Pinpoint the cell where the given text exists, returning its [x, y] midpoint coordinate. 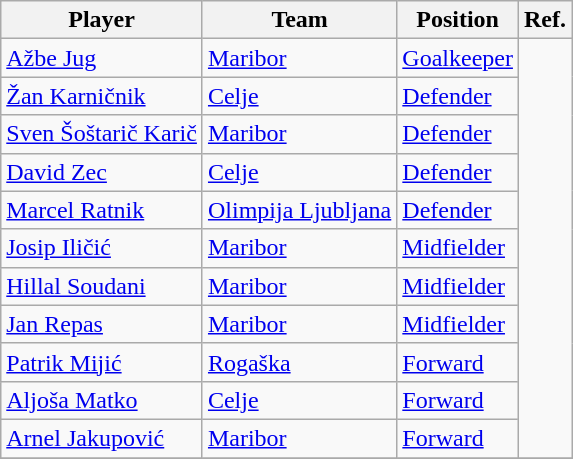
Josip Iličić [102, 248]
Aljoša Matko [102, 400]
Žan Karničnik [102, 96]
Arnel Jakupović [102, 438]
Jan Repas [102, 324]
Marcel Ratnik [102, 210]
Player [102, 20]
Ažbe Jug [102, 58]
Patrik Mijić [102, 362]
Olimpija Ljubljana [299, 210]
Ref. [544, 20]
Position [458, 20]
Hillal Soudani [102, 286]
Sven Šoštarič Karič [102, 134]
Rogaška [299, 362]
Team [299, 20]
David Zec [102, 172]
Goalkeeper [458, 58]
